Return (X, Y) of the center of cell containing provided text 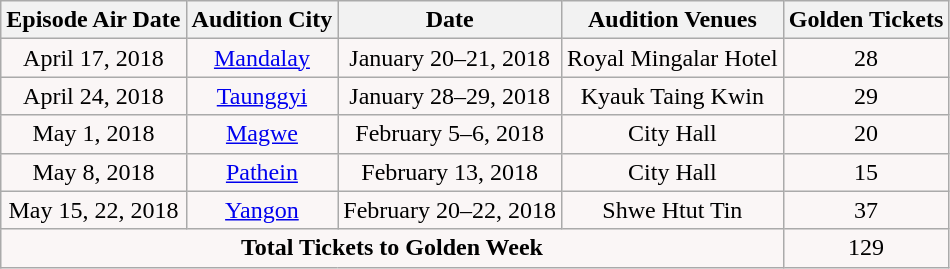
May 1, 2018 (94, 134)
Golden Tickets (866, 20)
January 28–29, 2018 (450, 96)
Magwe (262, 134)
February 13, 2018 (450, 172)
Shwe Htut Tin (673, 210)
Royal Mingalar Hotel (673, 58)
Taunggyi (262, 96)
April 17, 2018 (94, 58)
20 (866, 134)
Total Tickets to Golden Week (392, 248)
Audition Venues (673, 20)
29 (866, 96)
37 (866, 210)
May 15, 22, 2018 (94, 210)
Mandalay (262, 58)
Pathein (262, 172)
Yangon (262, 210)
28 (866, 58)
Audition City (262, 20)
15 (866, 172)
May 8, 2018 (94, 172)
February 20–22, 2018 (450, 210)
Date (450, 20)
April 24, 2018 (94, 96)
Kyauk Taing Kwin (673, 96)
February 5–6, 2018 (450, 134)
129 (866, 248)
Episode Air Date (94, 20)
January 20–21, 2018 (450, 58)
